Output the [x, y] coordinate of the center of the cell containing the given text.  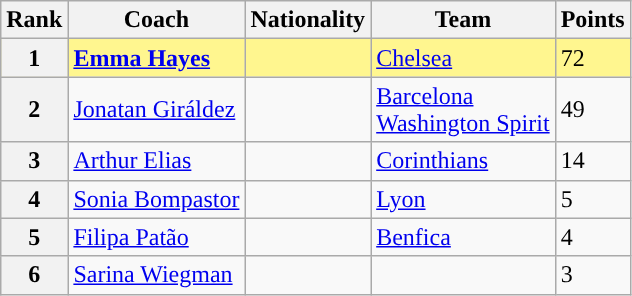
Sarina Wiegman [156, 275]
Nationality [308, 20]
Emma Hayes [156, 58]
Points [592, 20]
Lyon [463, 199]
Chelsea [463, 58]
72 [592, 58]
Rank [34, 20]
2 [34, 110]
Jonatan Giráldez [156, 110]
Barcelona Washington Spirit [463, 110]
1 [34, 58]
Corinthians [463, 161]
49 [592, 110]
Arthur Elias [156, 161]
6 [34, 275]
14 [592, 161]
Filipa Patão [156, 237]
Team [463, 20]
Coach [156, 20]
Sonia Bompastor [156, 199]
Benfica [463, 237]
